Return (X, Y) of the center of cell containing provided text 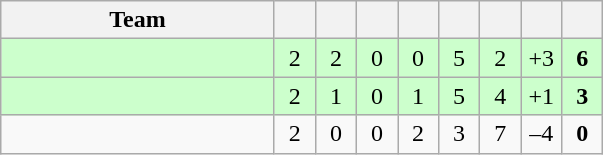
Team (138, 20)
7 (500, 134)
–4 (542, 134)
6 (582, 58)
+3 (542, 58)
+1 (542, 96)
4 (500, 96)
